Determine the [x, y] coordinate at the center of the cell enclosing the given text.  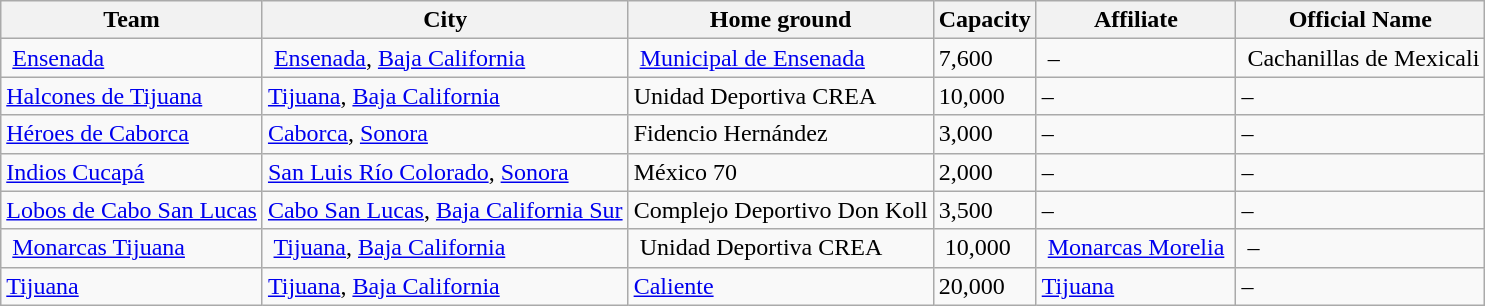
3,500 [984, 210]
Team [132, 20]
Héroes de Caborca [132, 134]
Official Name [1360, 20]
Caliente [780, 286]
Fidencio Hernández [780, 134]
Ensenada [132, 58]
7,600 [984, 58]
Ensenada, Baja California [445, 58]
Municipal de Ensenada [780, 58]
City [445, 20]
Cachanillas de Mexicali [1360, 58]
Complejo Deportivo Don Koll [780, 210]
20,000 [984, 286]
Monarcas Tijuana [132, 248]
San Luis Río Colorado, Sonora [445, 172]
Home ground [780, 20]
Halcones de Tijuana [132, 96]
Affiliate [1136, 20]
3,000 [984, 134]
México 70 [780, 172]
Lobos de Cabo San Lucas [132, 210]
Capacity [984, 20]
Caborca, Sonora [445, 134]
Indios Cucapá [132, 172]
Monarcas Morelia [1136, 248]
Cabo San Lucas, Baja California Sur [445, 210]
2,000 [984, 172]
